Scan for the cell matching the given text and deliver its (X, Y) coordinate at center. 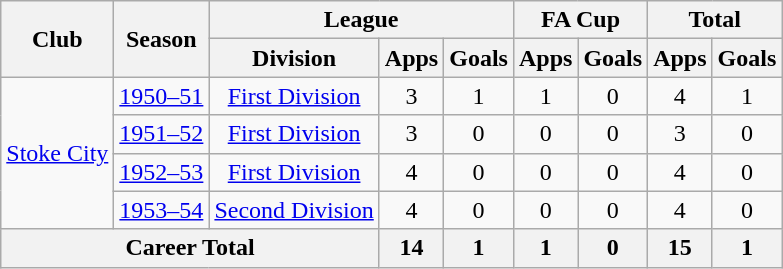
1951–52 (162, 134)
Stoke City (58, 153)
1953–54 (162, 210)
Career Total (190, 248)
FA Cup (580, 20)
15 (680, 248)
League (362, 20)
Season (162, 39)
14 (411, 248)
Division (294, 58)
Second Division (294, 210)
1950–51 (162, 96)
1952–53 (162, 172)
Total (715, 20)
Club (58, 39)
